Capture the cell that displays the provided text and extract its (X, Y) central coordinate. 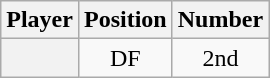
2nd (220, 58)
Player (40, 20)
Number (220, 20)
DF (125, 58)
Position (125, 20)
